Return [X, Y] of the center of cell containing provided text 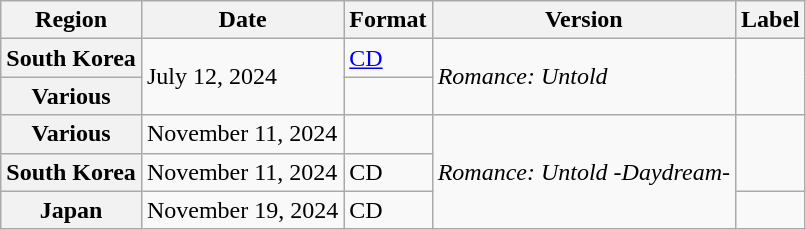
Japan [72, 210]
Romance: Untold [584, 77]
Date [242, 20]
Region [72, 20]
Label [771, 20]
Format [388, 20]
July 12, 2024 [242, 77]
November 19, 2024 [242, 210]
Romance: Untold -Daydream- [584, 172]
Version [584, 20]
